Return the (X, Y) coordinate for the center point of the cell that contains the specified text.  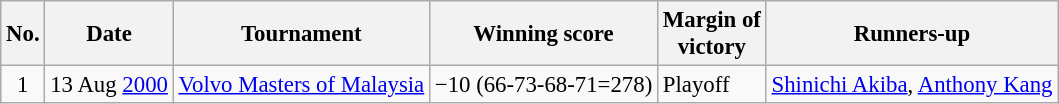
−10 (66-73-68-71=278) (544, 85)
Winning score (544, 34)
No. (23, 34)
Playoff (712, 85)
Shinichi Akiba, Anthony Kang (912, 85)
13 Aug 2000 (109, 85)
Margin ofvictory (712, 34)
Runners-up (912, 34)
Date (109, 34)
Tournament (301, 34)
Volvo Masters of Malaysia (301, 85)
1 (23, 85)
